For the text-containing cell, return its midpoint in [X, Y] coordinate format. 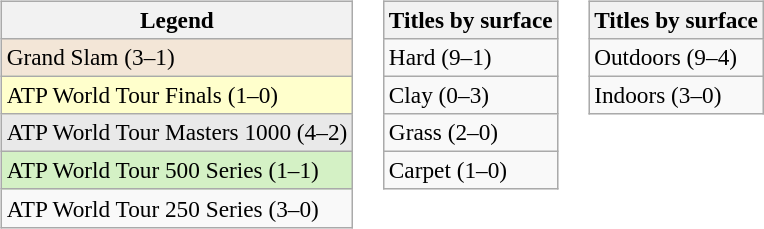
Carpet (1–0) [470, 171]
Legend [176, 20]
Indoors (3–0) [676, 95]
ATP World Tour 250 Series (3–0) [176, 208]
ATP World Tour Finals (1–0) [176, 95]
ATP World Tour Masters 1000 (4–2) [176, 133]
Grass (2–0) [470, 133]
Clay (0–3) [470, 95]
Hard (9–1) [470, 57]
Grand Slam (3–1) [176, 57]
ATP World Tour 500 Series (1–1) [176, 171]
Outdoors (9–4) [676, 57]
